Scan for the cell matching the given text and deliver its [X, Y] coordinate at center. 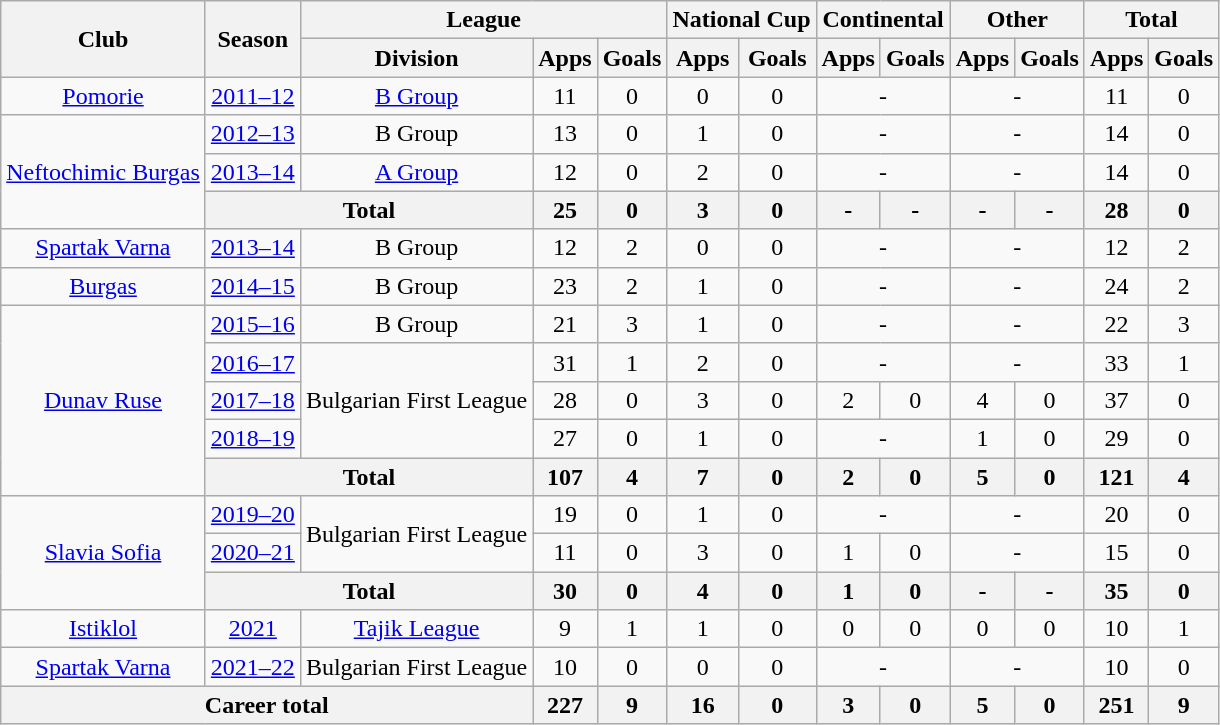
2021 [252, 629]
Neftochimic Burgas [104, 172]
24 [1116, 286]
251 [1116, 705]
2018–19 [252, 438]
121 [1116, 477]
2012–13 [252, 134]
Season [252, 39]
2011–12 [252, 96]
30 [565, 591]
20 [1116, 515]
2017–18 [252, 400]
2015–16 [252, 324]
21 [565, 324]
Division [416, 58]
Club [104, 39]
Pomorie [104, 96]
Istiklol [104, 629]
27 [565, 438]
29 [1116, 438]
107 [565, 477]
13 [565, 134]
23 [565, 286]
33 [1116, 362]
Continental [883, 20]
National Cup [742, 20]
31 [565, 362]
Tajik League [416, 629]
2014–15 [252, 286]
2021–22 [252, 667]
16 [703, 705]
Other [1017, 20]
2016–17 [252, 362]
19 [565, 515]
A Group [416, 172]
35 [1116, 591]
227 [565, 705]
2019–20 [252, 515]
37 [1116, 400]
7 [703, 477]
15 [1116, 553]
Burgas [104, 286]
Dunav Ruse [104, 400]
25 [565, 210]
2020–21 [252, 553]
Slavia Sofia [104, 553]
League [484, 20]
Career total [267, 705]
22 [1116, 324]
